Locate the cell with the specified text and output its [x, y] center coordinate. 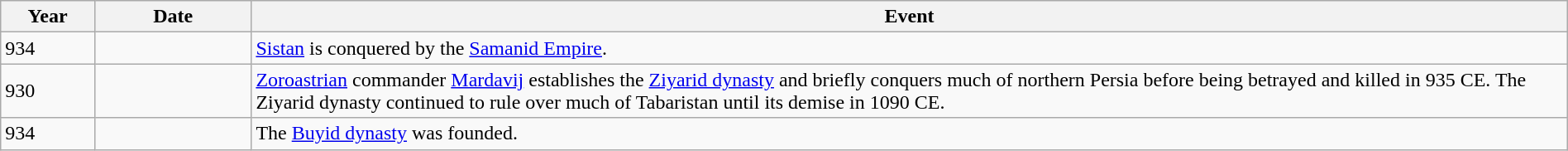
Year [48, 17]
Sistan is conquered by the Samanid Empire. [910, 48]
The Buyid dynasty was founded. [910, 134]
930 [48, 91]
Date [172, 17]
Event [910, 17]
